Capture the cell that displays the provided text and extract its (x, y) central coordinate. 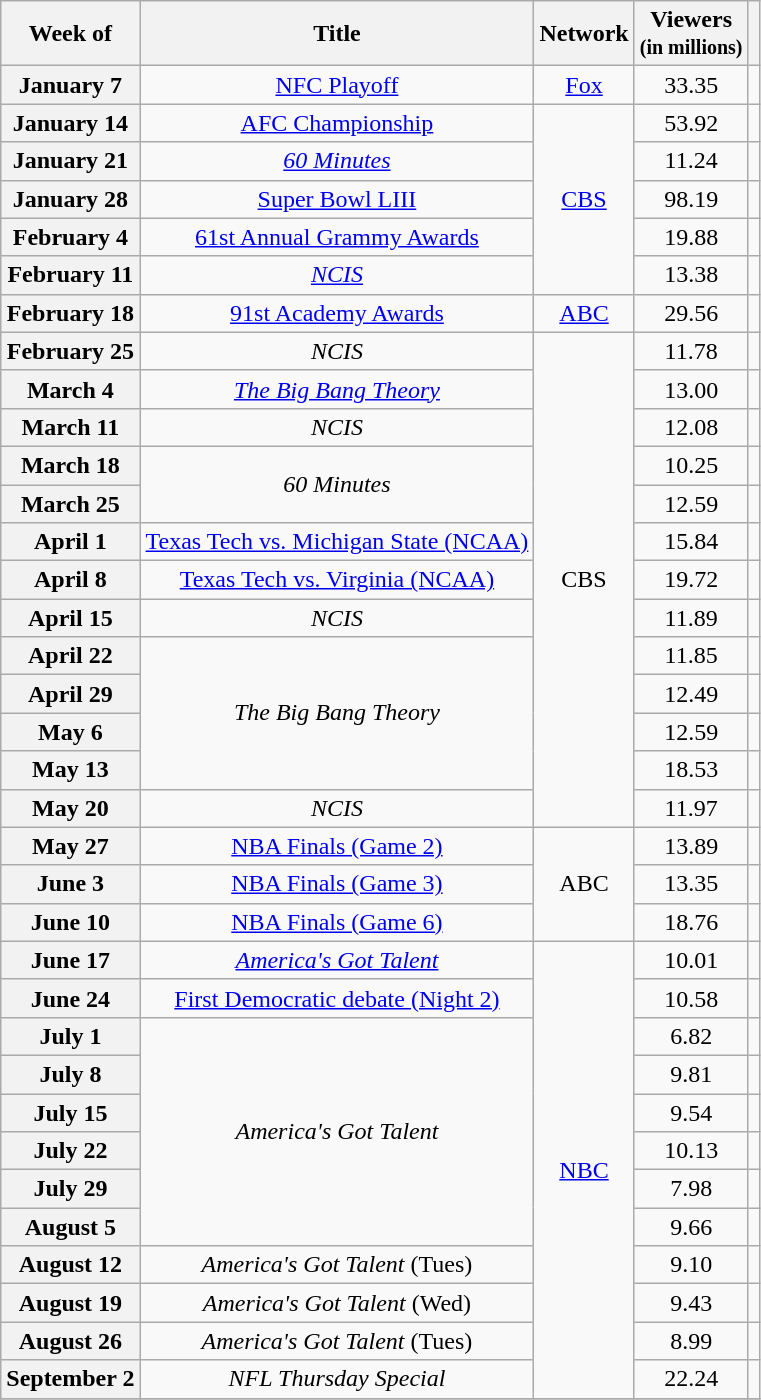
Title (337, 34)
13.35 (691, 884)
9.43 (691, 1303)
January 21 (70, 161)
8.99 (691, 1341)
July 22 (70, 1151)
August 19 (70, 1303)
19.72 (691, 580)
10.13 (691, 1151)
NBA Finals (Game 3) (337, 884)
19.88 (691, 237)
May 20 (70, 808)
August 12 (70, 1265)
10.58 (691, 998)
NBA Finals (Game 2) (337, 846)
9.81 (691, 1074)
6.82 (691, 1036)
July 8 (70, 1074)
11.85 (691, 656)
15.84 (691, 542)
America's Got Talent (Wed) (337, 1303)
July 29 (70, 1189)
AFC Championship (337, 123)
12.49 (691, 694)
13.38 (691, 275)
July 15 (70, 1113)
May 6 (70, 732)
18.76 (691, 922)
13.89 (691, 846)
11.89 (691, 618)
April 15 (70, 618)
January 14 (70, 123)
10.25 (691, 465)
61st Annual Grammy Awards (337, 237)
10.01 (691, 960)
March 4 (70, 389)
11.78 (691, 351)
April 8 (70, 580)
August 26 (70, 1341)
11.97 (691, 808)
NFL Thursday Special (337, 1379)
Fox (584, 85)
June 24 (70, 998)
February 18 (70, 313)
9.66 (691, 1227)
29.56 (691, 313)
Viewers(in millions) (691, 34)
April 29 (70, 694)
February 11 (70, 275)
18.53 (691, 770)
June 10 (70, 922)
Super Bowl LIII (337, 199)
Texas Tech vs. Michigan State (NCAA) (337, 542)
July 1 (70, 1036)
9.10 (691, 1265)
First Democratic debate (Night 2) (337, 998)
August 5 (70, 1227)
April 1 (70, 542)
September 2 (70, 1379)
Network (584, 34)
NBA Finals (Game 6) (337, 922)
March 25 (70, 503)
11.24 (691, 161)
13.00 (691, 389)
June 17 (70, 960)
May 13 (70, 770)
May 27 (70, 846)
12.08 (691, 427)
February 25 (70, 351)
February 4 (70, 237)
91st Academy Awards (337, 313)
53.92 (691, 123)
Texas Tech vs. Virginia (NCAA) (337, 580)
9.54 (691, 1113)
22.24 (691, 1379)
January 7 (70, 85)
98.19 (691, 199)
June 3 (70, 884)
NBC (584, 1170)
33.35 (691, 85)
March 18 (70, 465)
7.98 (691, 1189)
January 28 (70, 199)
Week of (70, 34)
March 11 (70, 427)
April 22 (70, 656)
NFC Playoff (337, 85)
